Find where the given text appears and provide that cell's center as (x, y) coordinate. 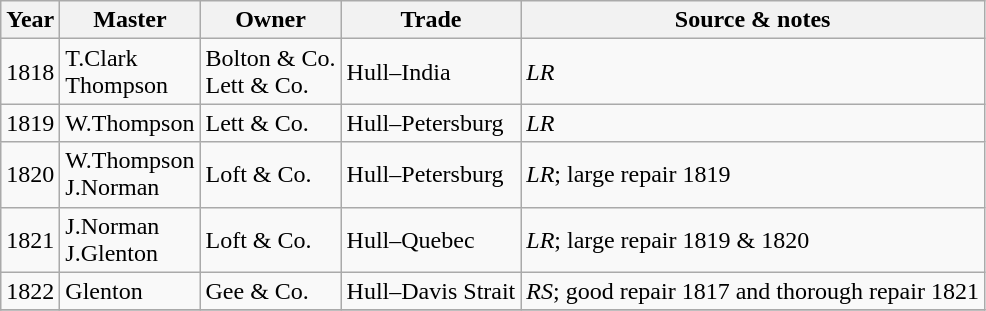
1819 (30, 123)
Hull–Davis Strait (431, 291)
W.ThompsonJ.Norman (130, 174)
1822 (30, 291)
Hull–India (431, 72)
Lett & Co. (270, 123)
LR; large repair 1819 (753, 174)
Glenton (130, 291)
Master (130, 20)
Owner (270, 20)
Source & notes (753, 20)
Gee & Co. (270, 291)
1818 (30, 72)
T.ClarkThompson (130, 72)
Year (30, 20)
J.NormanJ.Glenton (130, 240)
Hull–Quebec (431, 240)
1820 (30, 174)
1821 (30, 240)
Trade (431, 20)
RS; good repair 1817 and thorough repair 1821 (753, 291)
W.Thompson (130, 123)
LR; large repair 1819 & 1820 (753, 240)
Bolton & Co.Lett & Co. (270, 72)
